From the cell containing the given text, extract its center point as [x, y] coordinate. 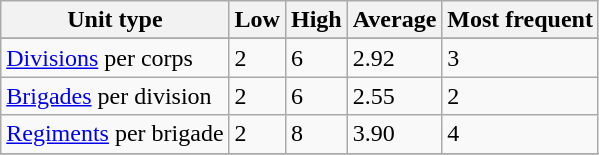
Low [257, 20]
4 [520, 134]
2.55 [394, 96]
8 [316, 134]
Brigades per division [115, 96]
Most frequent [520, 20]
Unit type [115, 20]
High [316, 20]
Regiments per brigade [115, 134]
2.92 [394, 58]
Divisions per corps [115, 58]
3.90 [394, 134]
Average [394, 20]
3 [520, 58]
